Pinpoint the cell where the given text exists, returning its [X, Y] midpoint coordinate. 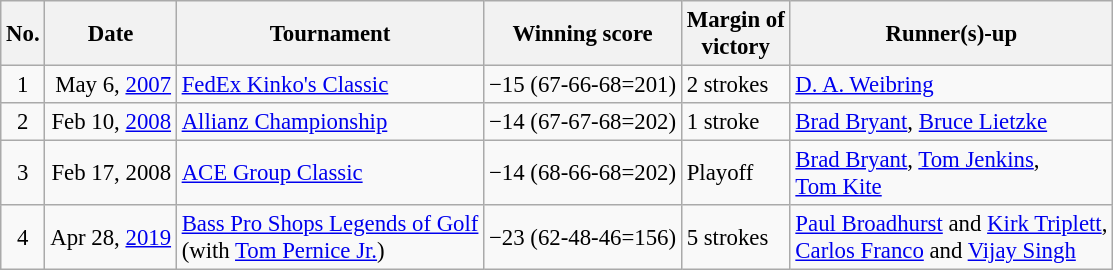
May 6, 2007 [110, 85]
−15 (67-66-68=201) [583, 85]
D. A. Weibring [952, 85]
Runner(s)-up [952, 34]
Feb 10, 2008 [110, 122]
2 [23, 122]
FedEx Kinko's Classic [330, 85]
No. [23, 34]
Playoff [736, 174]
Feb 17, 2008 [110, 174]
1 stroke [736, 122]
Paul Broadhurst and Kirk Triplett, Carlos Franco and Vijay Singh [952, 238]
Tournament [330, 34]
Apr 28, 2019 [110, 238]
Allianz Championship [330, 122]
2 strokes [736, 85]
5 strokes [736, 238]
−14 (67-67-68=202) [583, 122]
4 [23, 238]
1 [23, 85]
−14 (68-66-68=202) [583, 174]
Brad Bryant, Bruce Lietzke [952, 122]
Date [110, 34]
ACE Group Classic [330, 174]
Bass Pro Shops Legends of Golf(with Tom Pernice Jr.) [330, 238]
Winning score [583, 34]
Brad Bryant, Tom Jenkins, Tom Kite [952, 174]
Margin ofvictory [736, 34]
−23 (62-48-46=156) [583, 238]
3 [23, 174]
